Detect which cell encompasses the target text, then output its (X, Y) center coordinate. 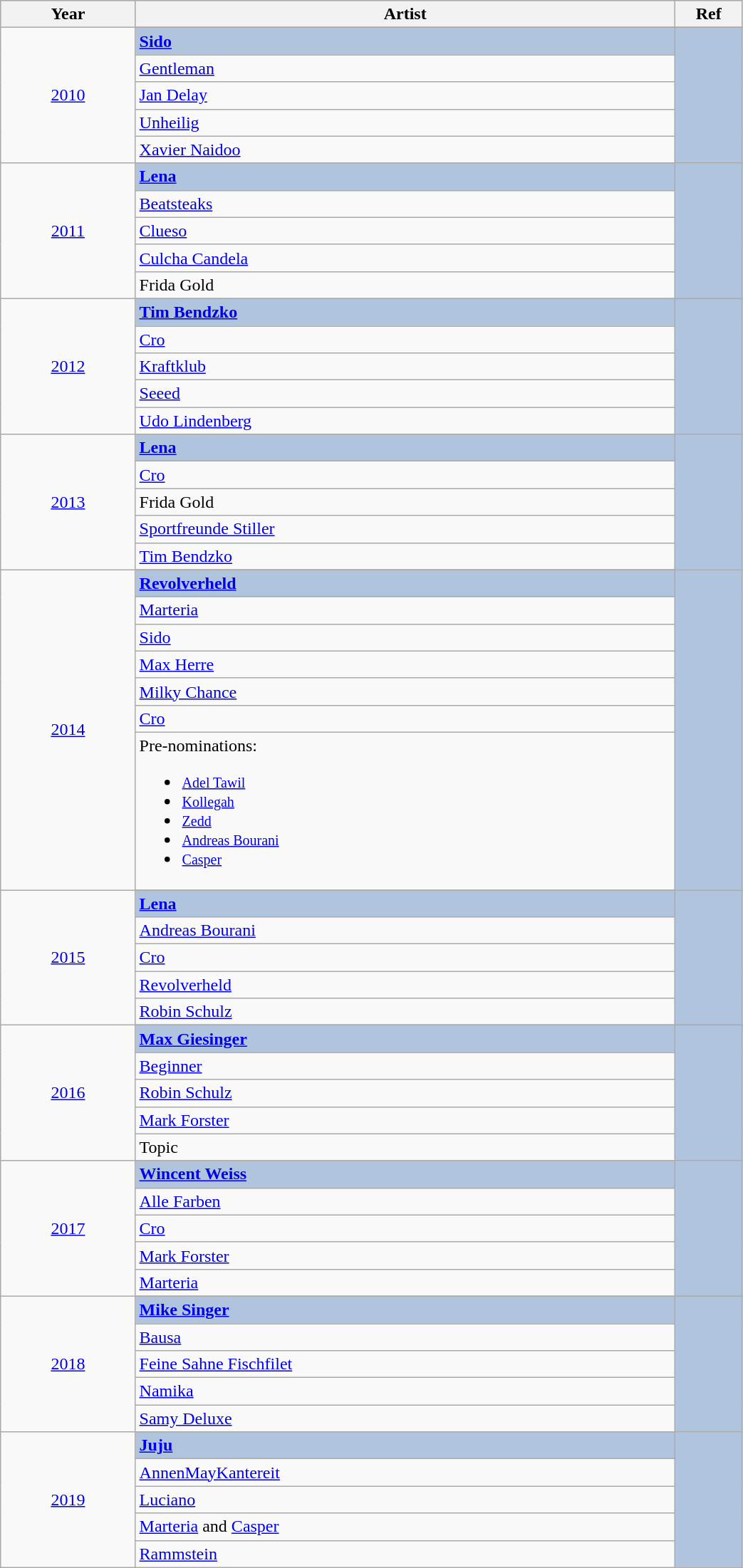
Juju (405, 1446)
2018 (68, 1364)
Year (68, 14)
Milky Chance (405, 691)
Gentleman (405, 68)
2014 (68, 729)
Max Herre (405, 664)
2019 (68, 1500)
Clueso (405, 231)
Seeed (405, 394)
Alle Farben (405, 1201)
Wincent Weiss (405, 1174)
Marteria and Casper (405, 1527)
Andreas Bourani (405, 931)
Topic (405, 1147)
2010 (68, 95)
2017 (68, 1228)
Max Giesinger (405, 1039)
Mike Singer (405, 1310)
2015 (68, 958)
Feine Sahne Fischfilet (405, 1364)
AnnenMayKantereit (405, 1473)
Ref (708, 14)
Namika (405, 1391)
Beatsteaks (405, 204)
Xavier Naidoo (405, 150)
2011 (68, 231)
Udo Lindenberg (405, 421)
2012 (68, 366)
Kraftklub (405, 367)
Culcha Candela (405, 258)
Beginner (405, 1066)
2016 (68, 1093)
Jan Delay (405, 95)
Samy Deluxe (405, 1418)
Pre-nominations:Adel TawilKollegahZeddAndreas BouraniCasper (405, 810)
2013 (68, 502)
Bausa (405, 1337)
Artist (405, 14)
Rammstein (405, 1554)
Unheilig (405, 122)
Sportfreunde Stiller (405, 529)
Luciano (405, 1500)
